Scan for the cell matching the given text and deliver its [x, y] coordinate at center. 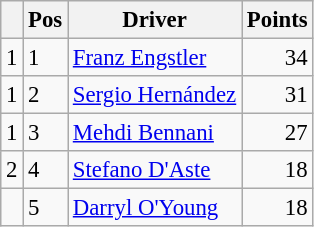
Stefano D'Aste [155, 170]
Franz Engstler [155, 58]
Darryl O'Young [155, 208]
4 [46, 170]
Driver [155, 20]
Mehdi Bennani [155, 133]
Points [278, 20]
3 [46, 133]
Sergio Hernández [155, 95]
31 [278, 95]
5 [46, 208]
34 [278, 58]
Pos [46, 20]
27 [278, 133]
